From the cell containing the given text, extract its center point as (X, Y) coordinate. 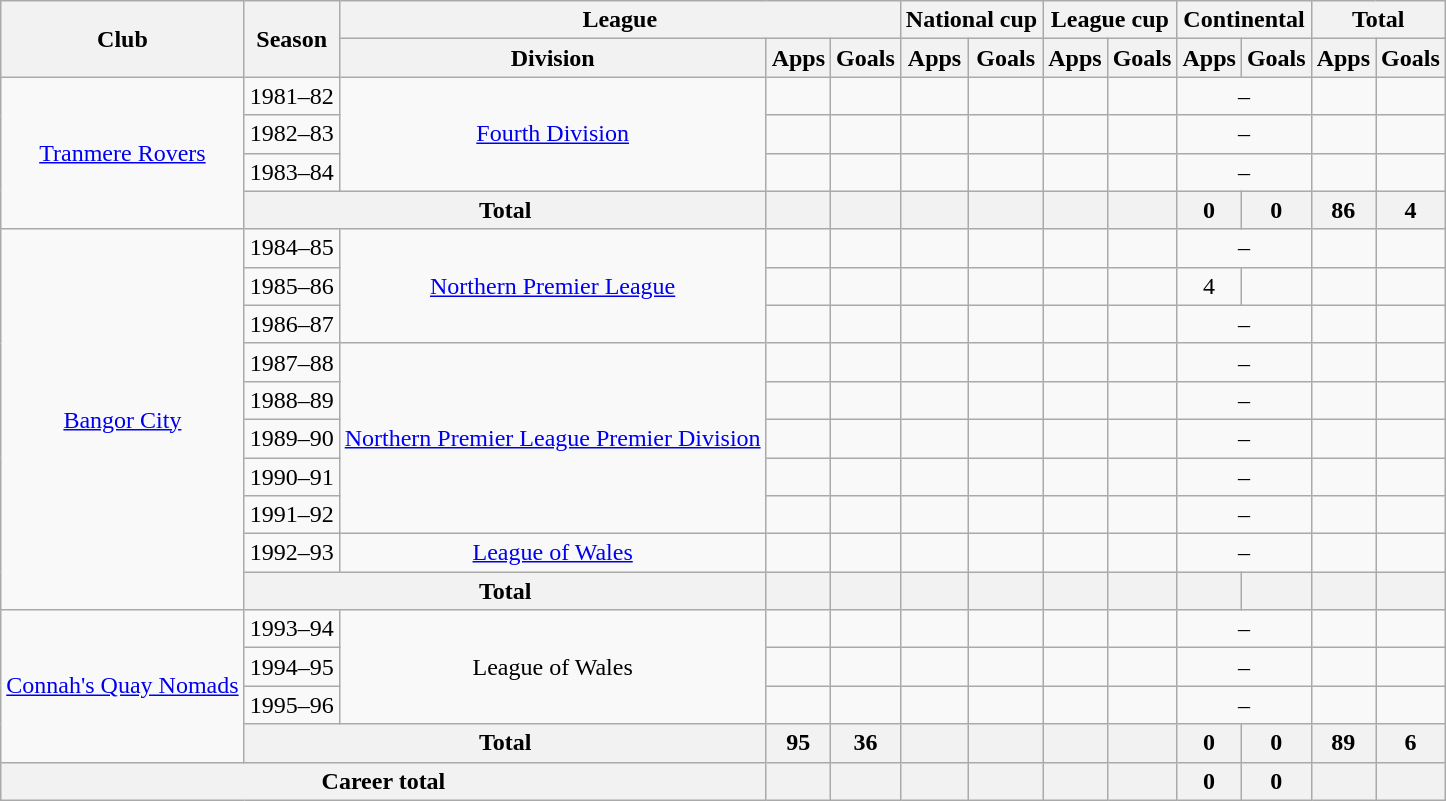
1982–83 (292, 134)
League cup (1110, 20)
95 (798, 743)
1985–86 (292, 286)
89 (1343, 743)
Fourth Division (552, 134)
Tranmere Rovers (122, 153)
Bangor City (122, 420)
League (620, 20)
Division (552, 58)
Connah's Quay Nomads (122, 686)
1981–82 (292, 96)
1991–92 (292, 515)
Northern Premier League (552, 286)
1988–89 (292, 400)
1992–93 (292, 553)
1987–88 (292, 362)
National cup (971, 20)
Continental (1244, 20)
1989–90 (292, 438)
1995–96 (292, 705)
86 (1343, 210)
1984–85 (292, 248)
Northern Premier League Premier Division (552, 438)
1983–84 (292, 172)
36 (866, 743)
Career total (384, 781)
1986–87 (292, 324)
6 (1411, 743)
1993–94 (292, 629)
1990–91 (292, 477)
Season (292, 39)
Club (122, 39)
1994–95 (292, 667)
